Detect which cell encompasses the target text, then output its [X, Y] center coordinate. 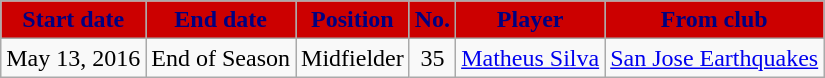
End date [221, 20]
Midfielder [353, 58]
May 13, 2016 [74, 58]
From club [714, 20]
Start date [74, 20]
Position [353, 20]
Player [530, 20]
San Jose Earthquakes [714, 58]
End of Season [221, 58]
Matheus Silva [530, 58]
35 [432, 58]
No. [432, 20]
